Detect which cell encompasses the target text, then output its [X, Y] center coordinate. 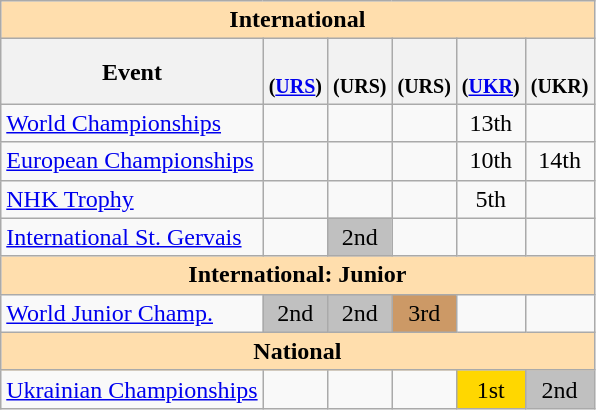
10th [490, 161]
European Championships [132, 161]
3rd [424, 313]
13th [490, 123]
National [298, 351]
International St. Gervais [132, 237]
Event [132, 72]
World Championships [132, 123]
1st [490, 389]
14th [560, 161]
5th [490, 199]
Ukrainian Championships [132, 389]
International: Junior [298, 275]
World Junior Champ. [132, 313]
International [298, 20]
NHK Trophy [132, 199]
